Identify which cell holds the provided text, then report its [x, y] central coordinate. 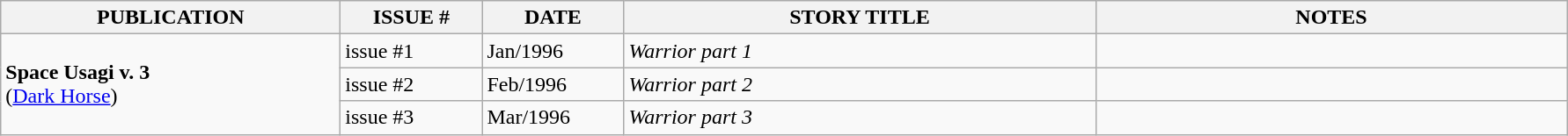
Warrior part 3 [860, 118]
Feb/1996 [553, 84]
DATE [553, 18]
STORY TITLE [860, 18]
Warrior part 1 [860, 51]
issue #2 [412, 84]
Jan/1996 [553, 51]
NOTES [1331, 18]
ISSUE # [412, 18]
issue #3 [412, 118]
Warrior part 2 [860, 84]
Mar/1996 [553, 118]
Space Usagi v. 3(Dark Horse) [171, 84]
PUBLICATION [171, 18]
issue #1 [412, 51]
